From the cell containing the given text, extract its center point as [x, y] coordinate. 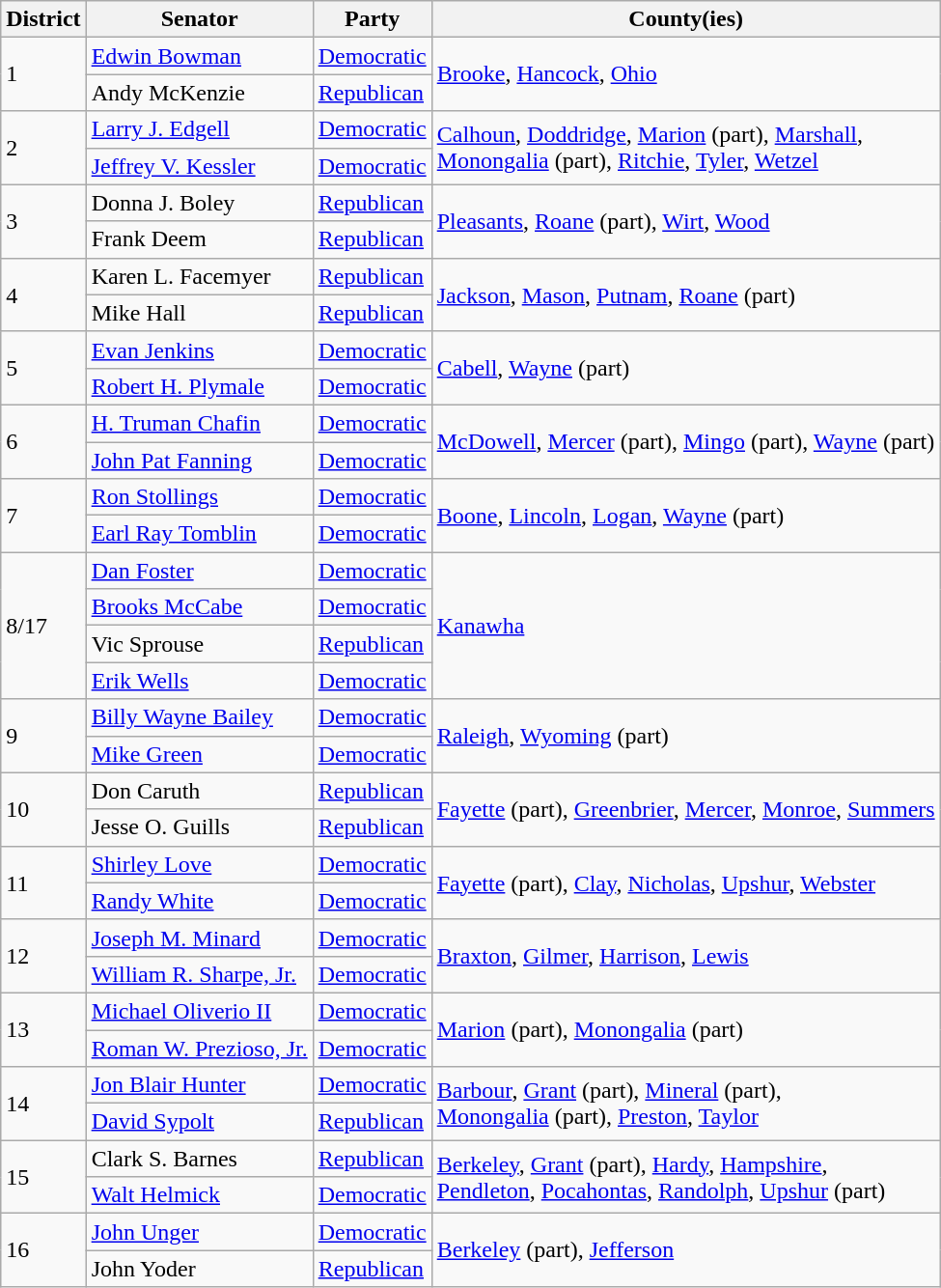
15 [43, 1177]
Billy Wayne Bailey [199, 717]
Jesse O. Guills [199, 827]
Vic Sprouse [199, 644]
10 [43, 809]
Erik Wells [199, 681]
County(ies) [685, 19]
9 [43, 736]
3 [43, 221]
Mike Green [199, 754]
McDowell, Mercer (part), Mingo (part), Wayne (part) [685, 441]
Frank Deem [199, 239]
Braxton, Gilmer, Harrison, Lewis [685, 956]
Michael Oliverio II [199, 1011]
Senator [199, 19]
Evan Jenkins [199, 350]
Ron Stollings [199, 497]
John Unger [199, 1232]
8/17 [43, 626]
14 [43, 1104]
Robert H. Plymale [199, 386]
John Pat Fanning [199, 461]
5 [43, 368]
Raleigh, Wyoming (part) [685, 736]
Party [373, 19]
4 [43, 294]
Cabell, Wayne (part) [685, 368]
Don Caruth [199, 791]
Barbour, Grant (part), Mineral (part), Monongalia (part), Preston, Taylor [685, 1104]
Joseph M. Minard [199, 938]
6 [43, 441]
Edwin Bowman [199, 56]
Donna J. Boley [199, 203]
David Sypolt [199, 1122]
Berkeley (part), Jefferson [685, 1250]
11 [43, 882]
2 [43, 148]
Fayette (part), Clay, Nicholas, Upshur, Webster [685, 882]
Earl Ray Tomblin [199, 534]
Brooke, Hancock, Ohio [685, 74]
Berkeley, Grant (part), Hardy, Hampshire, Pendleton, Pocahontas, Randolph, Upshur (part) [685, 1177]
Dan Foster [199, 571]
Brooks McCabe [199, 607]
Andy McKenzie [199, 93]
John Yoder [199, 1269]
Clark S. Barnes [199, 1159]
Mike Hall [199, 313]
District [43, 19]
Boone, Lincoln, Logan, Wayne (part) [685, 516]
Jackson, Mason, Putnam, Roane (part) [685, 294]
William R. Sharpe, Jr. [199, 974]
Jon Blair Hunter [199, 1085]
Larry J. Edgell [199, 129]
Calhoun, Doddridge, Marion (part), Marshall, Monongalia (part), Ritchie, Tyler, Wetzel [685, 148]
Shirley Love [199, 864]
Randy White [199, 901]
Jeffrey V. Kessler [199, 166]
7 [43, 516]
16 [43, 1250]
H. Truman Chafin [199, 423]
Karen L. Facemyer [199, 276]
Walt Helmick [199, 1195]
Marion (part), Monongalia (part) [685, 1029]
Kanawha [685, 626]
Fayette (part), Greenbrier, Mercer, Monroe, Summers [685, 809]
Roman W. Prezioso, Jr. [199, 1048]
13 [43, 1029]
12 [43, 956]
Pleasants, Roane (part), Wirt, Wood [685, 221]
1 [43, 74]
